Provide the (x, y) coordinate of the cell's center where the given text is located.  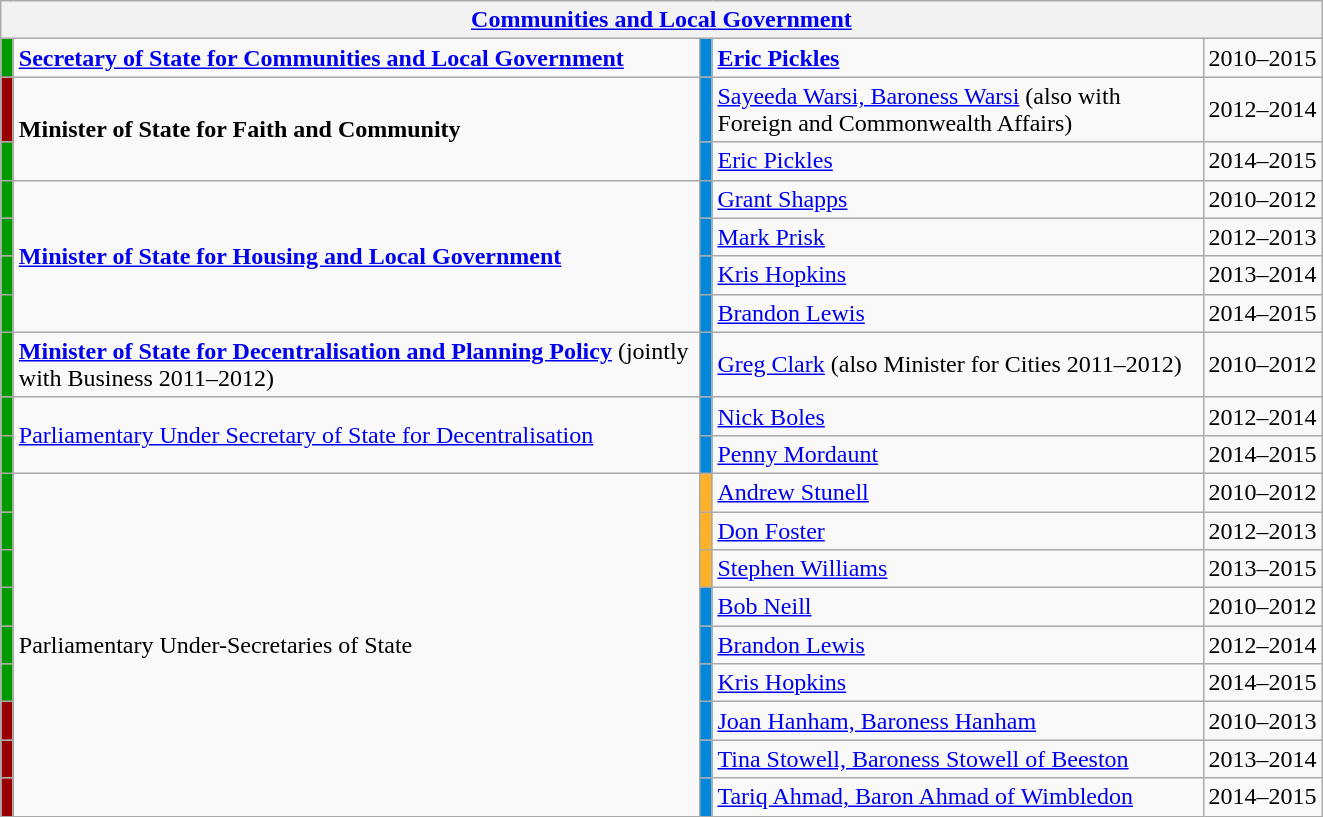
Bob Neill (958, 607)
Parliamentary Under Secretary of State for Decentralisation (356, 435)
Communities and Local Government (662, 20)
Greg Clark (also Minister for Cities 2011–2012) (958, 364)
Minister of State for Housing and Local Government (356, 256)
Mark Prisk (958, 237)
Tariq Ahmad, Baron Ahmad of Wimbledon (958, 797)
Andrew Stunell (958, 492)
Minister of State for Faith and Community (356, 128)
Secretary of State for Communities and Local Government (356, 58)
Stephen Williams (958, 569)
Don Foster (958, 531)
Nick Boles (958, 416)
Grant Shapps (958, 199)
Tina Stowell, Baroness Stowell of Beeston (958, 759)
Parliamentary Under-Secretaries of State (356, 644)
2010–2015 (1262, 58)
Joan Hanham, Baroness Hanham (958, 721)
Sayeeda Warsi, Baroness Warsi (also with Foreign and Commonwealth Affairs) (958, 110)
Penny Mordaunt (958, 454)
2010–2013 (1262, 721)
Minister of State for Decentralisation and Planning Policy (jointly with Business 2011–2012) (356, 364)
2013–2015 (1262, 569)
